Search for the cell housing the specified text and yield its (X, Y) center coordinate. 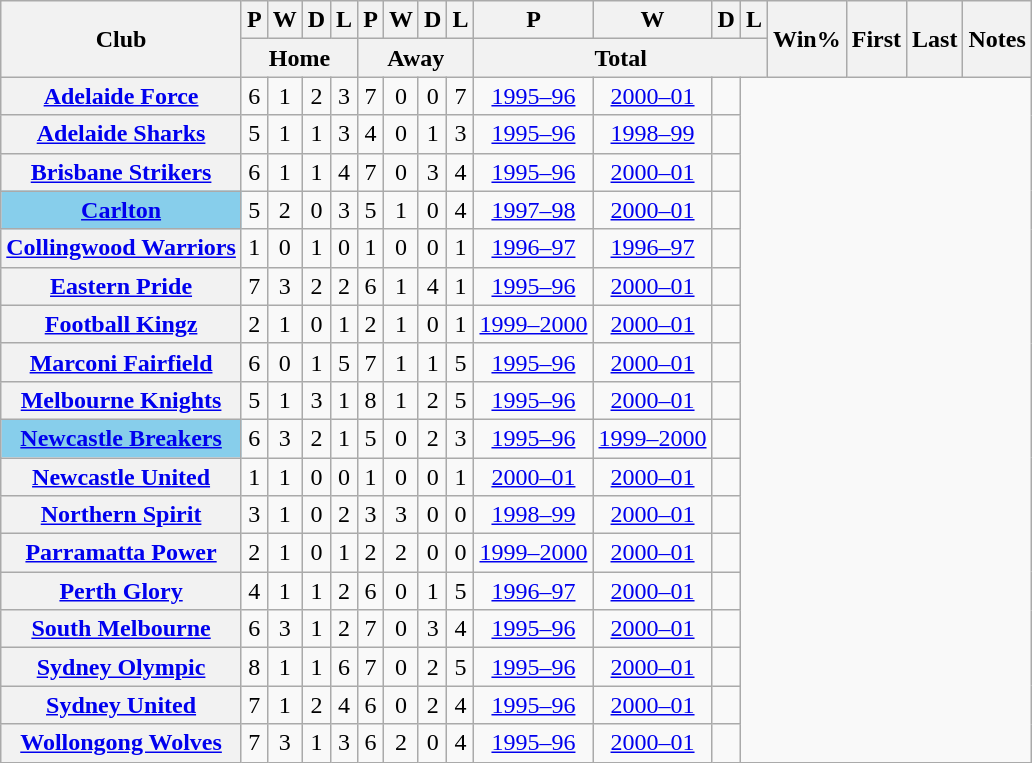
Newcastle United (122, 477)
Club (122, 39)
Collingwood Warriors (122, 248)
Newcastle Breakers (122, 438)
Total (621, 58)
Adelaide Sharks (122, 134)
Win% (808, 39)
Football Kingz (122, 324)
Sydney Olympic (122, 667)
Sydney United (122, 705)
Northern Spirit (122, 515)
Perth Glory (122, 591)
Wollongong Wolves (122, 743)
First (876, 39)
Marconi Fairfield (122, 362)
Last (935, 39)
Away (416, 58)
Parramatta Power (122, 553)
Home (299, 58)
South Melbourne (122, 629)
Adelaide Force (122, 96)
Melbourne Knights (122, 400)
Eastern Pride (122, 286)
Notes (997, 39)
Brisbane Strikers (122, 172)
Carlton (122, 210)
1997–98 (534, 210)
